Extract the [X, Y] coordinate from the center of the cell holding the provided text.  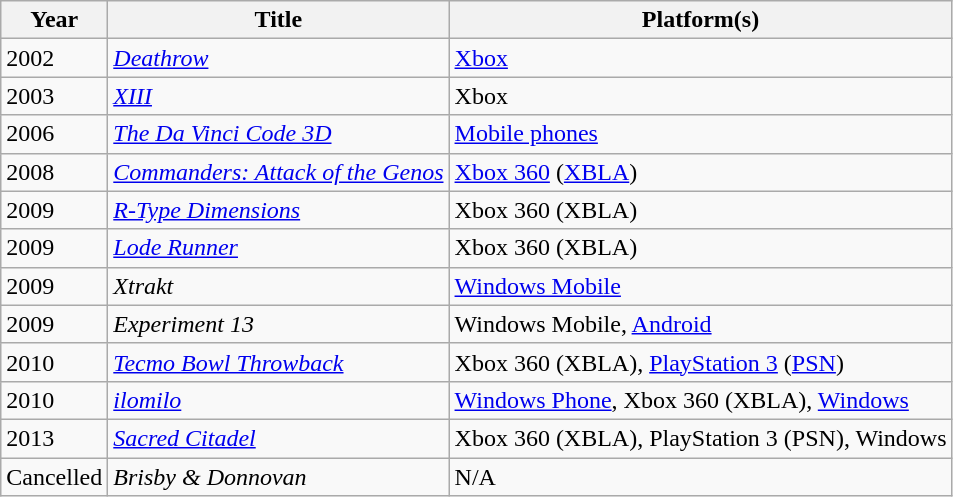
Brisby & Donnovan [278, 477]
ilomilo [278, 400]
Commanders: Attack of the Genos [278, 172]
Windows Phone, Xbox 360 (XBLA), Windows [700, 400]
R-Type Dimensions [278, 210]
Xtrakt [278, 286]
Sacred Citadel [278, 438]
2006 [54, 134]
Deathrow [278, 58]
Windows Mobile, Android [700, 324]
N/A [700, 477]
Mobile phones [700, 134]
2013 [54, 438]
2008 [54, 172]
Xbox 360 (XBLA), PlayStation 3 (PSN), Windows [700, 438]
2003 [54, 96]
Platform(s) [700, 20]
Experiment 13 [278, 324]
The Da Vinci Code 3D [278, 134]
Cancelled [54, 477]
XIII [278, 96]
Title [278, 20]
Year [54, 20]
Xbox 360 (XBLA), PlayStation 3 (PSN) [700, 362]
Lode Runner [278, 248]
Windows Mobile [700, 286]
2002 [54, 58]
Tecmo Bowl Throwback [278, 362]
